Pinpoint the cell where the given text exists, returning its [x, y] midpoint coordinate. 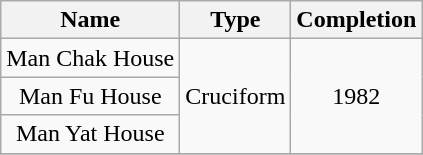
Name [90, 20]
Man Yat House [90, 134]
1982 [356, 96]
Cruciform [236, 96]
Man Chak House [90, 58]
Type [236, 20]
Completion [356, 20]
Man Fu House [90, 96]
